Find where the given text appears and provide that cell's center as (X, Y) coordinate. 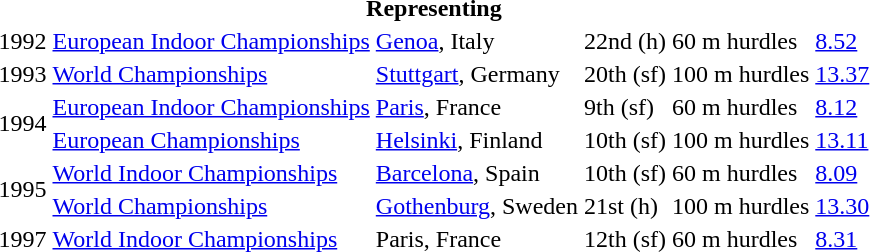
Barcelona, Spain (476, 173)
Helsinki, Finland (476, 140)
Stuttgart, Germany (476, 74)
21st (h) (624, 206)
20th (sf) (624, 74)
European Championships (211, 140)
World Indoor Championships (211, 173)
Genoa, Italy (476, 41)
22nd (h) (624, 41)
9th (sf) (624, 107)
Gothenburg, Sweden (476, 206)
Paris, France (476, 107)
